Return [X, Y] of the center of cell containing provided text 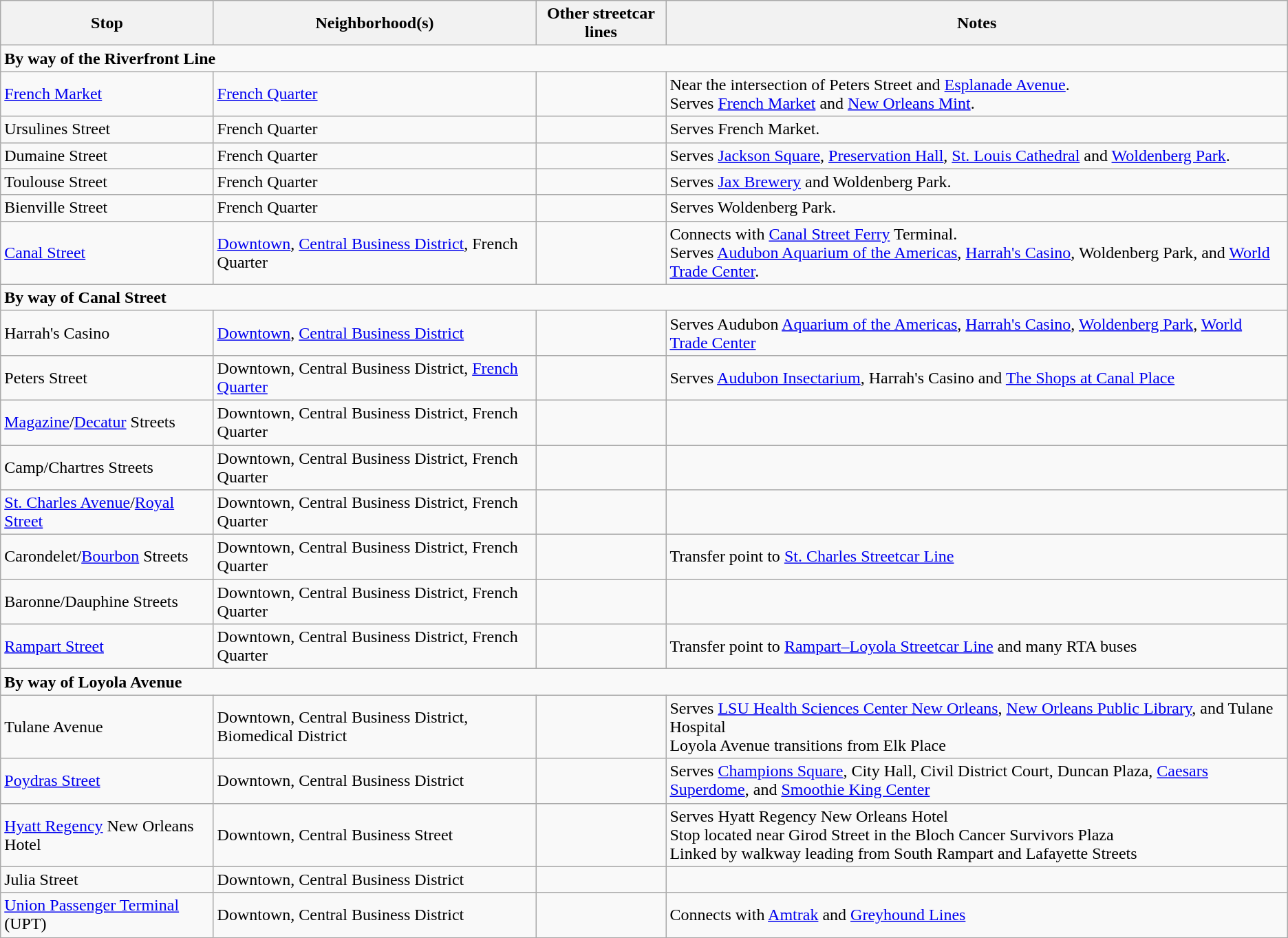
Rampart Street [107, 647]
Other streetcar lines [601, 23]
Notes [977, 23]
Camp/Chartres Streets [107, 467]
Serves Jax Brewery and Woldenberg Park. [977, 182]
Hyatt Regency New Orleans Hotel [107, 835]
Stop [107, 23]
Serves Audubon Insectarium, Harrah's Casino and The Shops at Canal Place [977, 377]
Near the intersection of Peters Street and Esplanade Avenue.Serves French Market and New Orleans Mint. [977, 94]
Serves Jackson Square, Preservation Hall, St. Louis Cathedral and Woldenberg Park. [977, 156]
Union Passenger Terminal (UPT) [107, 915]
Bienville Street [107, 208]
Ursulines Street [107, 129]
Connects with Canal Street Ferry Terminal.Serves Audubon Aquarium of the Americas, Harrah's Casino, Woldenberg Park, and World Trade Center. [977, 253]
Neighborhood(s) [374, 23]
By way of the Riverfront Line [644, 58]
Dumaine Street [107, 156]
St. Charles Avenue/Royal Street [107, 512]
Tulane Avenue [107, 727]
By way of Loyola Avenue [644, 682]
Magazine/Decatur Streets [107, 423]
Connects with Amtrak and Greyhound Lines [977, 915]
Harrah's Casino [107, 333]
Poydras Street [107, 780]
Serves Champions Square, City Hall, Civil District Court, Duncan Plaza, Caesars Superdome, and Smoothie King Center [977, 780]
Toulouse Street [107, 182]
French Market [107, 94]
Transfer point to St. Charles Streetcar Line [977, 557]
Julia Street [107, 880]
Serves Audubon Aquarium of the Americas, Harrah's Casino, Woldenberg Park, World Trade Center [977, 333]
Peters Street [107, 377]
Carondelet/Bourbon Streets [107, 557]
Baronne/Dauphine Streets [107, 601]
Serves LSU Health Sciences Center New Orleans, New Orleans Public Library, and Tulane HospitalLoyola Avenue transitions from Elk Place [977, 727]
Transfer point to Rampart–Loyola Streetcar Line and many RTA buses [977, 647]
By way of Canal Street [644, 297]
Downtown, Central Business Street [374, 835]
Canal Street [107, 253]
Serves French Market. [977, 129]
Downtown, Central Business District, Biomedical District [374, 727]
Serves Woldenberg Park. [977, 208]
